Capture the cell that displays the provided text and extract its [X, Y] central coordinate. 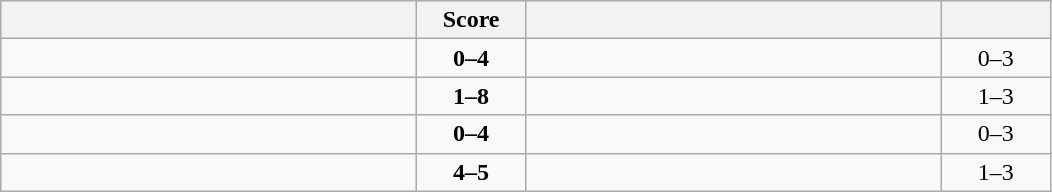
4–5 [472, 172]
Score [472, 20]
1–8 [472, 96]
